Determine the (x, y) coordinate at the center of the cell enclosing the given text.  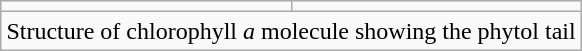
Structure of chlorophyll a molecule showing the phytol tail (291, 31)
